Identify which cell holds the provided text, then report its (X, Y) central coordinate. 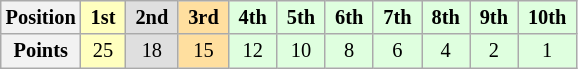
4th (253, 17)
8th (446, 17)
Points (41, 51)
4 (446, 51)
25 (104, 51)
18 (152, 51)
8 (349, 51)
5th (301, 17)
Position (41, 17)
2 (494, 51)
7th (397, 17)
1st (104, 17)
15 (203, 51)
10th (547, 17)
12 (253, 51)
10 (301, 51)
9th (494, 17)
2nd (152, 17)
6 (397, 51)
1 (547, 51)
6th (349, 17)
3rd (203, 17)
